Return the [x, y] coordinate for the center point of the cell that contains the specified text.  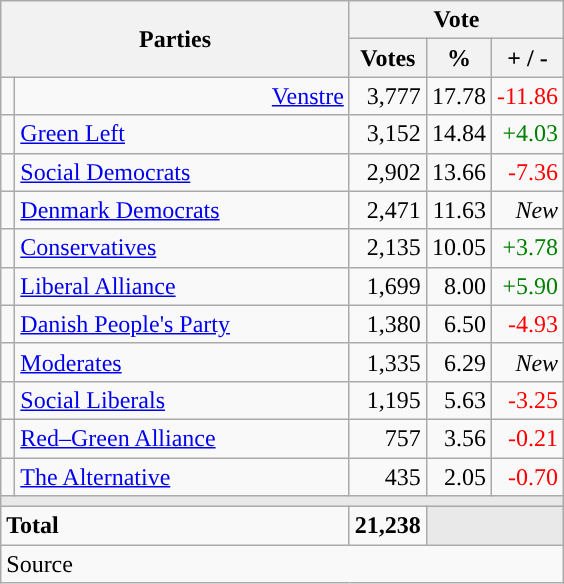
% [458, 58]
+5.90 [527, 286]
6.29 [458, 362]
-4.93 [527, 324]
11.63 [458, 210]
2,471 [388, 210]
Source [282, 564]
-7.36 [527, 172]
5.63 [458, 400]
Conservatives [182, 248]
Social Liberals [182, 400]
1,380 [388, 324]
Moderates [182, 362]
10.05 [458, 248]
Votes [388, 58]
Parties [176, 39]
3.56 [458, 438]
17.78 [458, 96]
2,902 [388, 172]
21,238 [388, 526]
757 [388, 438]
Danish People's Party [182, 324]
-3.25 [527, 400]
435 [388, 477]
Total [176, 526]
14.84 [458, 134]
Red–Green Alliance [182, 438]
1,335 [388, 362]
Social Democrats [182, 172]
6.50 [458, 324]
-11.86 [527, 96]
+4.03 [527, 134]
-0.21 [527, 438]
+3.78 [527, 248]
2.05 [458, 477]
-0.70 [527, 477]
+ / - [527, 58]
1,699 [388, 286]
Green Left [182, 134]
Vote [456, 20]
13.66 [458, 172]
8.00 [458, 286]
3,777 [388, 96]
2,135 [388, 248]
1,195 [388, 400]
Liberal Alliance [182, 286]
Venstre [182, 96]
3,152 [388, 134]
The Alternative [182, 477]
Denmark Democrats [182, 210]
